Detect which cell encompasses the target text, then output its [x, y] center coordinate. 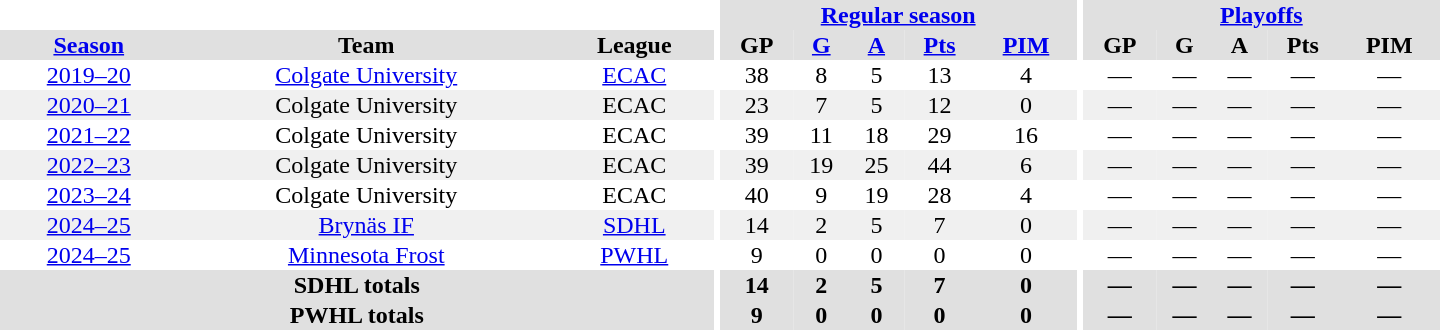
SDHL totals [357, 285]
Team [366, 45]
PWHL totals [357, 315]
13 [940, 75]
2020–21 [89, 105]
2023–24 [89, 195]
8 [822, 75]
Brynäs IF [366, 225]
PWHL [634, 255]
2021–22 [89, 135]
23 [757, 105]
28 [940, 195]
Season [89, 45]
40 [757, 195]
11 [822, 135]
18 [876, 135]
16 [1026, 135]
2019–20 [89, 75]
Regular season [898, 15]
12 [940, 105]
Minnesota Frost [366, 255]
League [634, 45]
2022–23 [89, 165]
SDHL [634, 225]
Playoffs [1262, 15]
44 [940, 165]
6 [1026, 165]
38 [757, 75]
29 [940, 135]
25 [876, 165]
